Search for the cell housing the specified text and yield its [x, y] center coordinate. 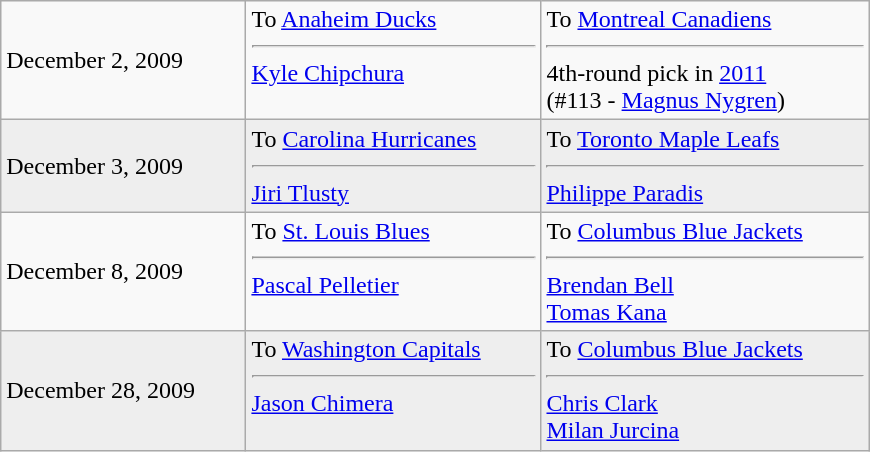
To Carolina HurricanesJiri Tlusty [394, 166]
December 2, 2009 [124, 60]
To Toronto Maple LeafsPhilippe Paradis [705, 166]
To Columbus Blue JacketsChris Clark Milan Jurcina [705, 390]
December 3, 2009 [124, 166]
To Anaheim DucksKyle Chipchura [394, 60]
To Columbus Blue JacketsBrendan BellTomas Kana [705, 272]
To Montreal Canadiens4th-round pick in 2011(#113 - Magnus Nygren) [705, 60]
December 28, 2009 [124, 390]
December 8, 2009 [124, 272]
To Washington CapitalsJason Chimera [394, 390]
To St. Louis BluesPascal Pelletier [394, 272]
